Search for the cell housing the specified text and yield its [x, y] center coordinate. 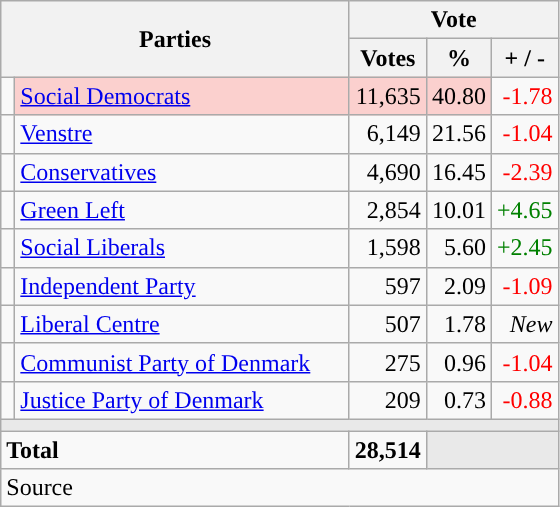
5.60 [458, 248]
New [524, 324]
1,598 [388, 248]
2,854 [388, 210]
-1.09 [524, 286]
Social Liberals [182, 248]
+2.45 [524, 248]
28,514 [388, 449]
Green Left [182, 210]
-0.88 [524, 400]
0.73 [458, 400]
275 [388, 362]
4,690 [388, 172]
40.80 [458, 96]
Venstre [182, 134]
Parties [176, 39]
597 [388, 286]
21.56 [458, 134]
% [458, 58]
Source [280, 488]
Justice Party of Denmark [182, 400]
209 [388, 400]
-1.78 [524, 96]
Social Democrats [182, 96]
+ / - [524, 58]
507 [388, 324]
Conservatives [182, 172]
+4.65 [524, 210]
-2.39 [524, 172]
16.45 [458, 172]
Communist Party of Denmark [182, 362]
11,635 [388, 96]
10.01 [458, 210]
Liberal Centre [182, 324]
0.96 [458, 362]
1.78 [458, 324]
6,149 [388, 134]
Independent Party [182, 286]
2.09 [458, 286]
Vote [454, 20]
Votes [388, 58]
Total [176, 449]
